Determine the (X, Y) coordinate at the center of the cell enclosing the given text.  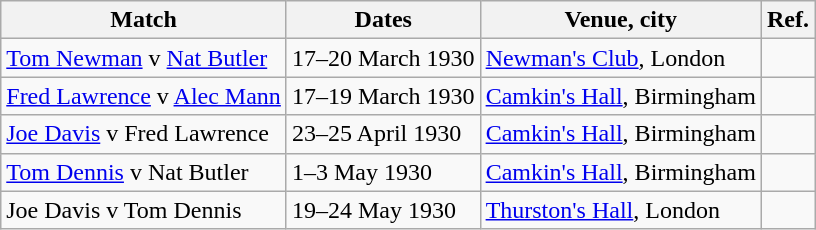
Ref. (788, 20)
Thurston's Hall, London (620, 210)
Tom Dennis v Nat Butler (144, 172)
Joe Davis v Fred Lawrence (144, 134)
Joe Davis v Tom Dennis (144, 210)
Newman's Club, London (620, 58)
Venue, city (620, 20)
19–24 May 1930 (383, 210)
23–25 April 1930 (383, 134)
Dates (383, 20)
17–20 March 1930 (383, 58)
Tom Newman v Nat Butler (144, 58)
Match (144, 20)
17–19 March 1930 (383, 96)
1–3 May 1930 (383, 172)
Fred Lawrence v Alec Mann (144, 96)
